Detect which cell encompasses the target text, then output its (X, Y) center coordinate. 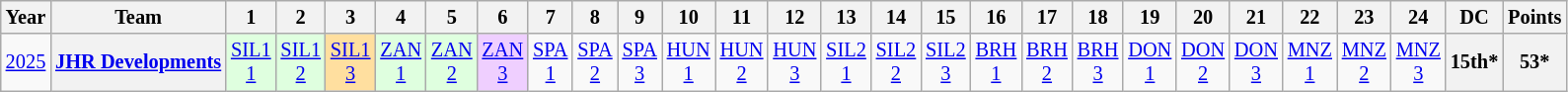
2025 (26, 62)
SIL22 (896, 62)
1 (251, 17)
SIL11 (251, 62)
BRH2 (1047, 62)
MNZ1 (1310, 62)
15th* (1474, 62)
SPA2 (594, 62)
13 (846, 17)
SIL13 (350, 62)
15 (945, 17)
Team (138, 17)
4 (401, 17)
DC (1474, 17)
17 (1047, 17)
10 (689, 17)
DON2 (1203, 62)
6 (503, 17)
SPA3 (639, 62)
BRH1 (997, 62)
5 (452, 17)
11 (742, 17)
Points (1534, 17)
HUN2 (742, 62)
MNZ3 (1419, 62)
24 (1419, 17)
9 (639, 17)
53* (1534, 62)
SIL21 (846, 62)
SPA1 (551, 62)
BRH3 (1098, 62)
20 (1203, 17)
ZAN1 (401, 62)
HUN1 (689, 62)
16 (997, 17)
SIL12 (300, 62)
18 (1098, 17)
ZAN2 (452, 62)
JHR Developments (138, 62)
Year (26, 17)
19 (1150, 17)
3 (350, 17)
23 (1364, 17)
8 (594, 17)
HUN3 (794, 62)
21 (1256, 17)
DON1 (1150, 62)
14 (896, 17)
SIL23 (945, 62)
22 (1310, 17)
7 (551, 17)
MNZ2 (1364, 62)
2 (300, 17)
DON3 (1256, 62)
ZAN3 (503, 62)
12 (794, 17)
